Return the (x, y) coordinate for the center point of the cell that contains the specified text.  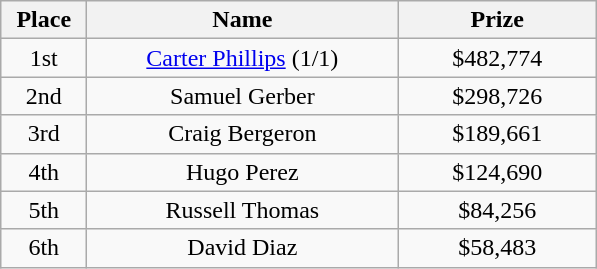
4th (44, 172)
$124,690 (498, 172)
$189,661 (498, 134)
Hugo Perez (242, 172)
$58,483 (498, 248)
Prize (498, 20)
Samuel Gerber (242, 96)
Carter Phillips (1/1) (242, 58)
$84,256 (498, 210)
David Diaz (242, 248)
Russell Thomas (242, 210)
Place (44, 20)
2nd (44, 96)
6th (44, 248)
5th (44, 210)
Name (242, 20)
$482,774 (498, 58)
3rd (44, 134)
Craig Bergeron (242, 134)
$298,726 (498, 96)
1st (44, 58)
